Scan for the cell matching the given text and deliver its [x, y] coordinate at center. 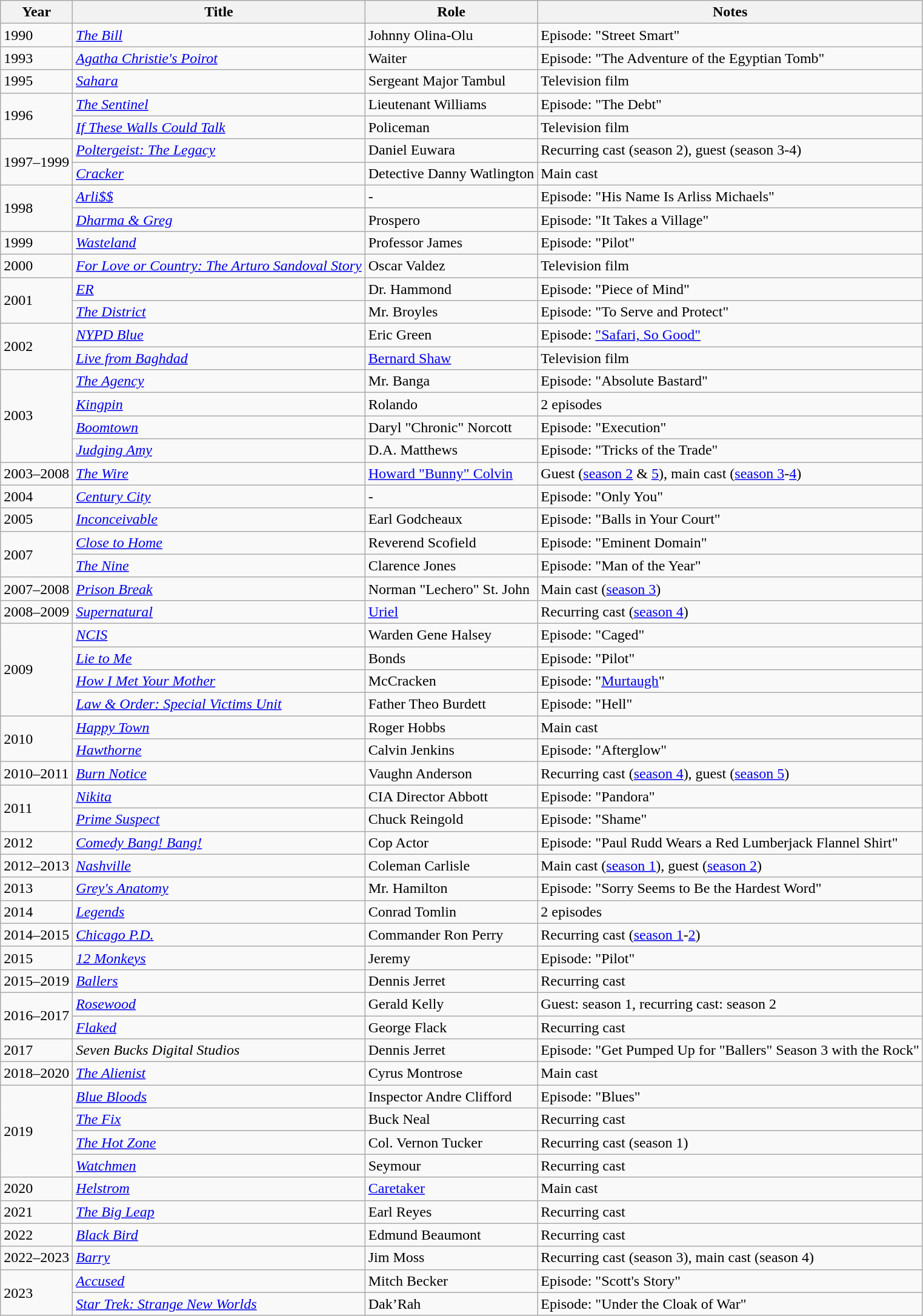
2019 [36, 1131]
Main cast (season 1), guest (season 2) [730, 866]
2007–2008 [36, 589]
Prison Break [219, 589]
Episode: "Safari, So Good" [730, 335]
Legends [219, 912]
If These Walls Could Talk [219, 127]
Hawthorne [219, 750]
Supernatural [219, 612]
Chicago P.D. [219, 935]
Episode: "The Debt" [730, 104]
Happy Town [219, 727]
1990 [36, 35]
Episode: "Paul Rudd Wears a Red Lumberjack Flannel Shirt" [730, 843]
Recurring cast (season 1) [730, 1143]
2010 [36, 739]
Uriel [451, 612]
Buck Neal [451, 1120]
Title [219, 12]
Main cast (season 3) [730, 589]
Reverend Scofield [451, 543]
Arli$$ [219, 196]
Episode: "Only You" [730, 496]
Blue Bloods [219, 1097]
The Alienist [219, 1074]
2011 [36, 808]
Episode: "The Adventure of the Egyptian Tomb" [730, 58]
Bernard Shaw [451, 358]
Caretaker [451, 1189]
2014–2015 [36, 935]
NYPD Blue [219, 335]
Cracker [219, 173]
The Big Leap [219, 1212]
Comedy Bang! Bang! [219, 843]
D.A. Matthews [451, 450]
2021 [36, 1212]
Policeman [451, 127]
2013 [36, 889]
Mitch Becker [451, 1281]
The Sentinel [219, 104]
Agatha Christie's Poirot [219, 58]
Mr. Broyles [451, 312]
Dharma & Greg [219, 219]
Mr. Banga [451, 381]
Episode: "Balls in Your Court" [730, 519]
Recurring cast (season 3), main cast (season 4) [730, 1258]
2012–2013 [36, 866]
NCIS [219, 635]
Daniel Euwara [451, 150]
ER [219, 289]
Close to Home [219, 543]
Roger Hobbs [451, 727]
2005 [36, 519]
Detective Danny Watlington [451, 173]
Prime Suspect [219, 820]
1997–1999 [36, 162]
Episode: "Caged" [730, 635]
Father Theo Burdett [451, 704]
2007 [36, 554]
Episode: "Shame" [730, 820]
2022 [36, 1235]
Episode: "Man of the Year" [730, 566]
Kingpin [219, 404]
Cop Actor [451, 843]
Norman "Lechero" St. John [451, 589]
Boomtown [219, 427]
Episode: "Hell" [730, 704]
Star Trek: Strange New Worlds [219, 1304]
Episode: "Piece of Mind" [730, 289]
Judging Amy [219, 450]
Role [451, 12]
Episode: "Murtaugh" [730, 681]
Episode: "Street Smart" [730, 35]
Wasteland [219, 242]
Grey's Anatomy [219, 889]
Warden Gene Halsey [451, 635]
2012 [36, 843]
Episode: "His Name Is Arliss Michaels" [730, 196]
2000 [36, 266]
Episode: "Absolute Bastard" [730, 381]
Black Bird [219, 1235]
Notes [730, 12]
Episode: "Get Pumped Up for "Ballers" Season 3 with the Rock" [730, 1050]
2008–2009 [36, 612]
2003–2008 [36, 473]
Century City [219, 496]
Calvin Jenkins [451, 750]
2018–2020 [36, 1074]
Nashville [219, 866]
The Nine [219, 566]
Prospero [451, 219]
Dr. Hammond [451, 289]
Cyrus Montrose [451, 1074]
How I Met Your Mother [219, 681]
The Agency [219, 381]
Chuck Reingold [451, 820]
McCracken [451, 681]
2017 [36, 1050]
Episode: "Blues" [730, 1097]
Clarence Jones [451, 566]
Oscar Valdez [451, 266]
1993 [36, 58]
Vaughn Anderson [451, 773]
The Bill [219, 35]
Barry [219, 1258]
Col. Vernon Tucker [451, 1143]
Flaked [219, 1027]
Johnny Olina-Olu [451, 35]
Episode: "Eminent Domain" [730, 543]
The District [219, 312]
Episode: "Sorry Seems to Be the Hardest Word" [730, 889]
Guest (season 2 & 5), main cast (season 3-4) [730, 473]
Year [36, 12]
Commander Ron Perry [451, 935]
The Hot Zone [219, 1143]
Watchmen [219, 1166]
CIA Director Abbott [451, 797]
2022–2023 [36, 1258]
Live from Baghdad [219, 358]
Eric Green [451, 335]
Episode: "Tricks of the Trade" [730, 450]
Mr. Hamilton [451, 889]
Recurring cast (season 4) [730, 612]
Waiter [451, 58]
The Wire [219, 473]
Lie to Me [219, 658]
Howard "Bunny" Colvin [451, 473]
Conrad Tomlin [451, 912]
Sahara [219, 81]
Poltergeist: The Legacy [219, 150]
Coleman Carlisle [451, 866]
Burn Notice [219, 773]
Bonds [451, 658]
Rosewood [219, 1004]
Episode: "It Takes a Village" [730, 219]
Inspector Andre Clifford [451, 1097]
2003 [36, 416]
2004 [36, 496]
Law & Order: Special Victims Unit [219, 704]
Helstrom [219, 1189]
1999 [36, 242]
George Flack [451, 1027]
Seymour [451, 1166]
2009 [36, 669]
1996 [36, 116]
1998 [36, 208]
Recurring cast (season 4), guest (season 5) [730, 773]
Sergeant Major Tambul [451, 81]
Episode: "To Serve and Protect" [730, 312]
2002 [36, 347]
Seven Bucks Digital Studios [219, 1050]
Edmund Beaumont [451, 1235]
Episode: "Afterglow" [730, 750]
2010–2011 [36, 773]
1995 [36, 81]
Inconceivable [219, 519]
2015–2019 [36, 981]
Earl Reyes [451, 1212]
Daryl "Chronic" Norcott [451, 427]
2001 [36, 301]
Lieutenant Williams [451, 104]
Accused [219, 1281]
2016–2017 [36, 1015]
2015 [36, 958]
Dak’Rah [451, 1304]
For Love or Country: The Arturo Sandoval Story [219, 266]
Nikita [219, 797]
Ballers [219, 981]
12 Monkeys [219, 958]
2020 [36, 1189]
Episode: "Scott's Story" [730, 1281]
Episode: "Execution" [730, 427]
Episode: "Under the Cloak of War" [730, 1304]
Earl Godcheaux [451, 519]
2014 [36, 912]
Jim Moss [451, 1258]
Recurring cast (season 2), guest (season 3-4) [730, 150]
Jeremy [451, 958]
The Fix [219, 1120]
Gerald Kelly [451, 1004]
Rolando [451, 404]
Recurring cast (season 1-2) [730, 935]
Episode: "Pandora" [730, 797]
Professor James [451, 242]
2023 [36, 1292]
Guest: season 1, recurring cast: season 2 [730, 1004]
